Output the (x, y) coordinate of the center of the cell containing the given text.  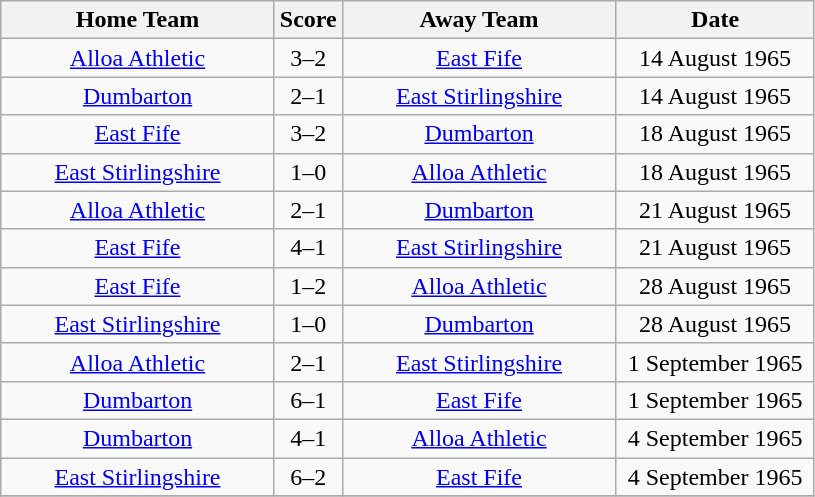
6–1 (308, 400)
Away Team (479, 20)
6–2 (308, 477)
Score (308, 20)
1–2 (308, 286)
Home Team (138, 20)
Date (716, 20)
